Locate the cell with the specified text and output its (X, Y) center coordinate. 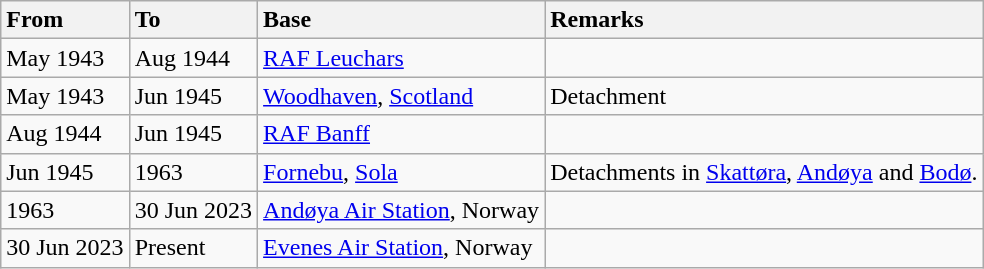
Base (402, 20)
Present (193, 248)
Detachment (764, 96)
From (65, 20)
Evenes Air Station, Norway (402, 248)
Fornebu, Sola (402, 172)
RAF Leuchars (402, 58)
Remarks (764, 20)
To (193, 20)
Woodhaven, Scotland (402, 96)
Detachments in Skattøra, Andøya and Bodø. (764, 172)
Andøya Air Station, Norway (402, 210)
RAF Banff (402, 134)
